Pinpoint the cell where the given text exists, returning its [x, y] midpoint coordinate. 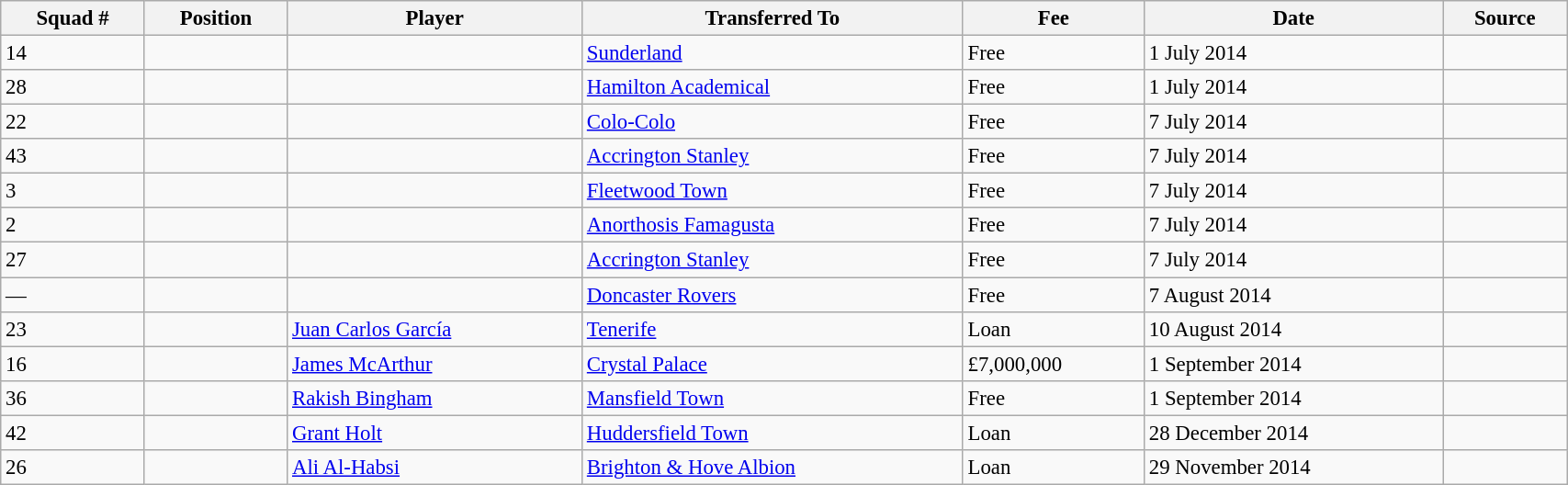
3 [73, 191]
26 [73, 468]
28 December 2014 [1293, 433]
42 [73, 433]
Squad # [73, 18]
Rakish Bingham [435, 398]
29 November 2014 [1293, 468]
Date [1293, 18]
14 [73, 53]
2 [73, 225]
Crystal Palace [773, 364]
Fleetwood Town [773, 191]
Mansfield Town [773, 398]
23 [73, 329]
Ali Al-Habsi [435, 468]
Doncaster Rovers [773, 295]
Brighton & Hove Albion [773, 468]
28 [73, 87]
16 [73, 364]
7 August 2014 [1293, 295]
Player [435, 18]
— [73, 295]
Transferred To [773, 18]
Hamilton Academical [773, 87]
22 [73, 122]
Position [215, 18]
10 August 2014 [1293, 329]
Huddersfield Town [773, 433]
Source [1505, 18]
Juan Carlos García [435, 329]
James McArthur [435, 364]
36 [73, 398]
Anorthosis Famagusta [773, 225]
Grant Holt [435, 433]
£7,000,000 [1053, 364]
Sunderland [773, 53]
Colo-Colo [773, 122]
Fee [1053, 18]
27 [73, 260]
Tenerife [773, 329]
43 [73, 156]
